Return (X, Y) of the center of cell containing provided text 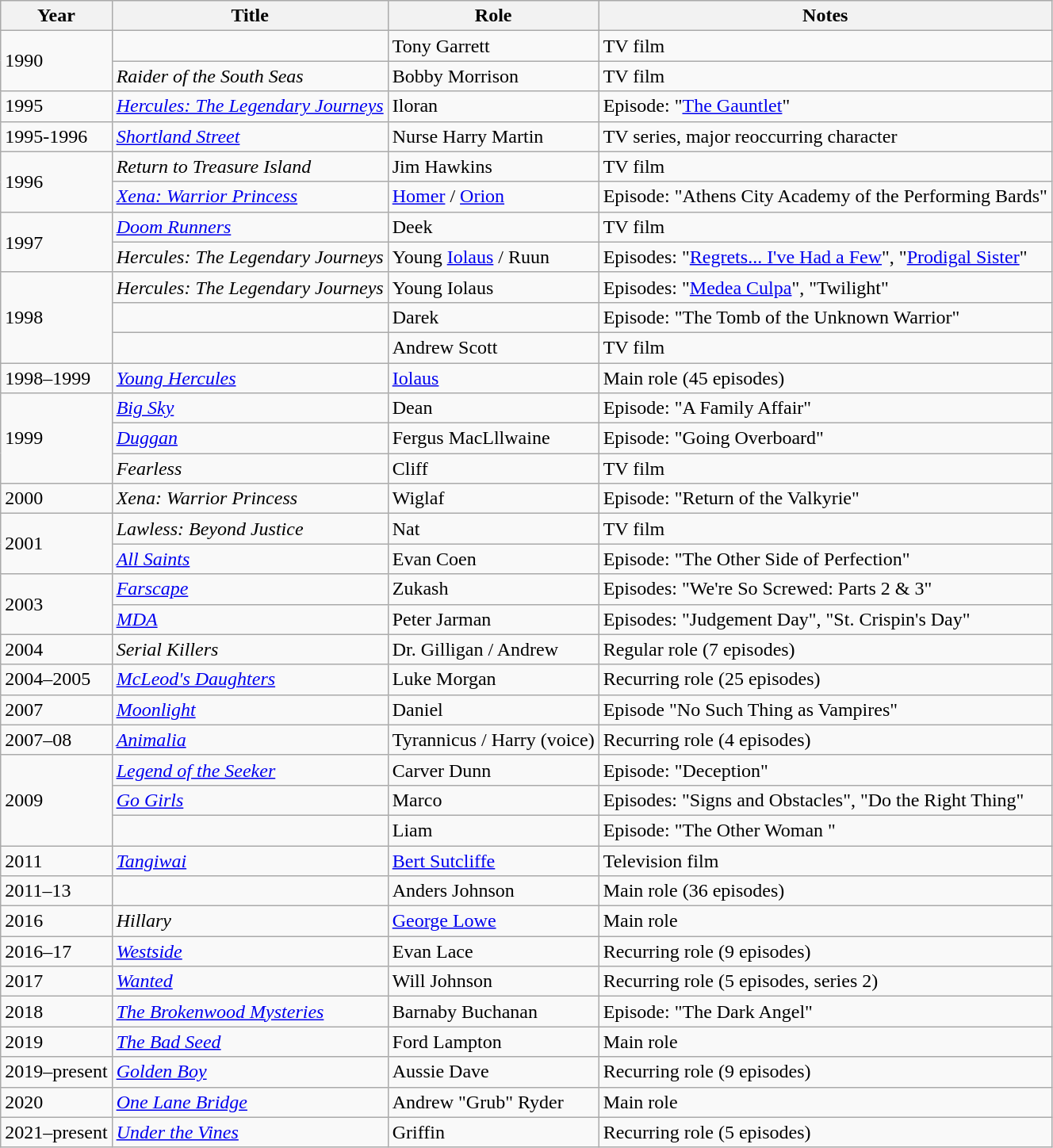
Episode: "The Dark Angel" (825, 1012)
1995 (56, 106)
Legend of the Seeker (250, 770)
Episode: "The Tomb of the Unknown Warrior" (825, 317)
Television film (825, 860)
Dean (493, 408)
1990 (56, 61)
Return to Treasure Island (250, 166)
1998 (56, 317)
Episodes: "Judgement Day", "St. Crispin's Day" (825, 619)
Farscape (250, 589)
2001 (56, 544)
Regular role (7 episodes) (825, 649)
One Lane Bridge (250, 1102)
Nurse Harry Martin (493, 136)
Tony Garrett (493, 46)
Lawless: Beyond Justice (250, 529)
Episodes: "Regrets... I've Had a Few", "Prodigal Sister" (825, 257)
Main role (45 episodes) (825, 378)
Tangiwai (250, 860)
2019–present (56, 1072)
Wiglaf (493, 499)
Darek (493, 317)
Barnaby Buchanan (493, 1012)
Andrew "Grub" Ryder (493, 1102)
Shortland Street (250, 136)
TV series, major reoccurring character (825, 136)
Title (250, 16)
Episodes: "Signs and Obstacles", "Do the Right Thing" (825, 800)
Marco (493, 800)
Doom Runners (250, 227)
Iolaus (493, 378)
2016 (56, 921)
Recurring role (4 episodes) (825, 740)
Episode: "Return of the Valkyrie" (825, 499)
Recurring role (25 episodes) (825, 679)
2000 (56, 499)
Tyrannicus / Harry (voice) (493, 740)
MDA (250, 619)
Cliff (493, 469)
Episode "No Such Thing as Vampires" (825, 710)
Episodes: "Medea Culpa", "Twilight" (825, 287)
The Bad Seed (250, 1042)
Episode: "Going Overboard" (825, 438)
Episode: "A Family Affair" (825, 408)
Young Iolaus (493, 287)
2018 (56, 1012)
Griffin (493, 1132)
Jim Hawkins (493, 166)
Episode: "Athens City Academy of the Performing Bards" (825, 197)
Animalia (250, 740)
Raider of the South Seas (250, 76)
2017 (56, 982)
Fergus MacLllwaine (493, 438)
2007–08 (56, 740)
Carver Dunn (493, 770)
The Brokenwood Mysteries (250, 1012)
Zukash (493, 589)
2003 (56, 604)
Big Sky (250, 408)
Deek (493, 227)
Will Johnson (493, 982)
2004–2005 (56, 679)
Episode: "Deception" (825, 770)
Ford Lampton (493, 1042)
2019 (56, 1042)
Daniel (493, 710)
Bert Sutcliffe (493, 860)
Iloran (493, 106)
2016–17 (56, 951)
Young Hercules (250, 378)
Peter Jarman (493, 619)
Duggan (250, 438)
Episode: "The Other Side of Perfection" (825, 559)
Golden Boy (250, 1072)
Evan Coen (493, 559)
Notes (825, 16)
Westside (250, 951)
Andrew Scott (493, 347)
Nat (493, 529)
Young Iolaus / Ruun (493, 257)
Year (56, 16)
2007 (56, 710)
Wanted (250, 982)
Serial Killers (250, 649)
Recurring role (5 episodes) (825, 1132)
Bobby Morrison (493, 76)
2020 (56, 1102)
Episode: "The Gauntlet" (825, 106)
1999 (56, 438)
2011 (56, 860)
Episode: "The Other Woman " (825, 830)
1996 (56, 182)
Go Girls (250, 800)
Under the Vines (250, 1132)
Episodes: "We're So Screwed: Parts 2 & 3" (825, 589)
Homer / Orion (493, 197)
2011–13 (56, 891)
1997 (56, 242)
Recurring role (5 episodes, series 2) (825, 982)
Fearless (250, 469)
Dr. Gilligan / Andrew (493, 649)
Hillary (250, 921)
All Saints (250, 559)
George Lowe (493, 921)
2021–present (56, 1132)
McLeod's Daughters (250, 679)
Luke Morgan (493, 679)
Liam (493, 830)
2009 (56, 800)
1998–1999 (56, 378)
Moonlight (250, 710)
1995-1996 (56, 136)
Anders Johnson (493, 891)
2004 (56, 649)
Role (493, 16)
Main role (36 episodes) (825, 891)
Evan Lace (493, 951)
Aussie Dave (493, 1072)
